Capture the cell that displays the provided text and extract its [x, y] central coordinate. 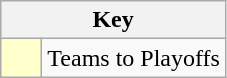
Key [114, 20]
Teams to Playoffs [134, 58]
